Identify which cell holds the provided text, then report its [X, Y] central coordinate. 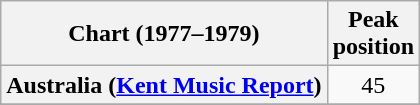
Chart (1977–1979) [164, 34]
Australia (Kent Music Report) [164, 85]
Peakposition [373, 34]
45 [373, 85]
